Search for the cell housing the specified text and yield its (x, y) center coordinate. 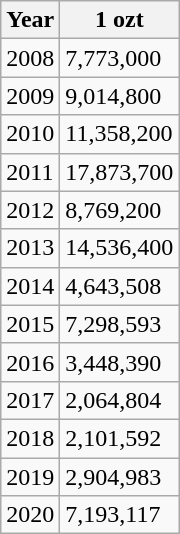
2009 (30, 96)
2008 (30, 58)
Year (30, 20)
17,873,700 (120, 172)
3,448,390 (120, 362)
2010 (30, 134)
2016 (30, 362)
14,536,400 (120, 248)
2,064,804 (120, 400)
7,298,593 (120, 324)
9,014,800 (120, 96)
2,101,592 (120, 438)
2011 (30, 172)
2,904,983 (120, 477)
2018 (30, 438)
2020 (30, 515)
2014 (30, 286)
11,358,200 (120, 134)
1 ozt (120, 20)
2012 (30, 210)
7,773,000 (120, 58)
2019 (30, 477)
8,769,200 (120, 210)
4,643,508 (120, 286)
2015 (30, 324)
7,193,117 (120, 515)
2013 (30, 248)
2017 (30, 400)
